Detect which cell encompasses the target text, then output its [x, y] center coordinate. 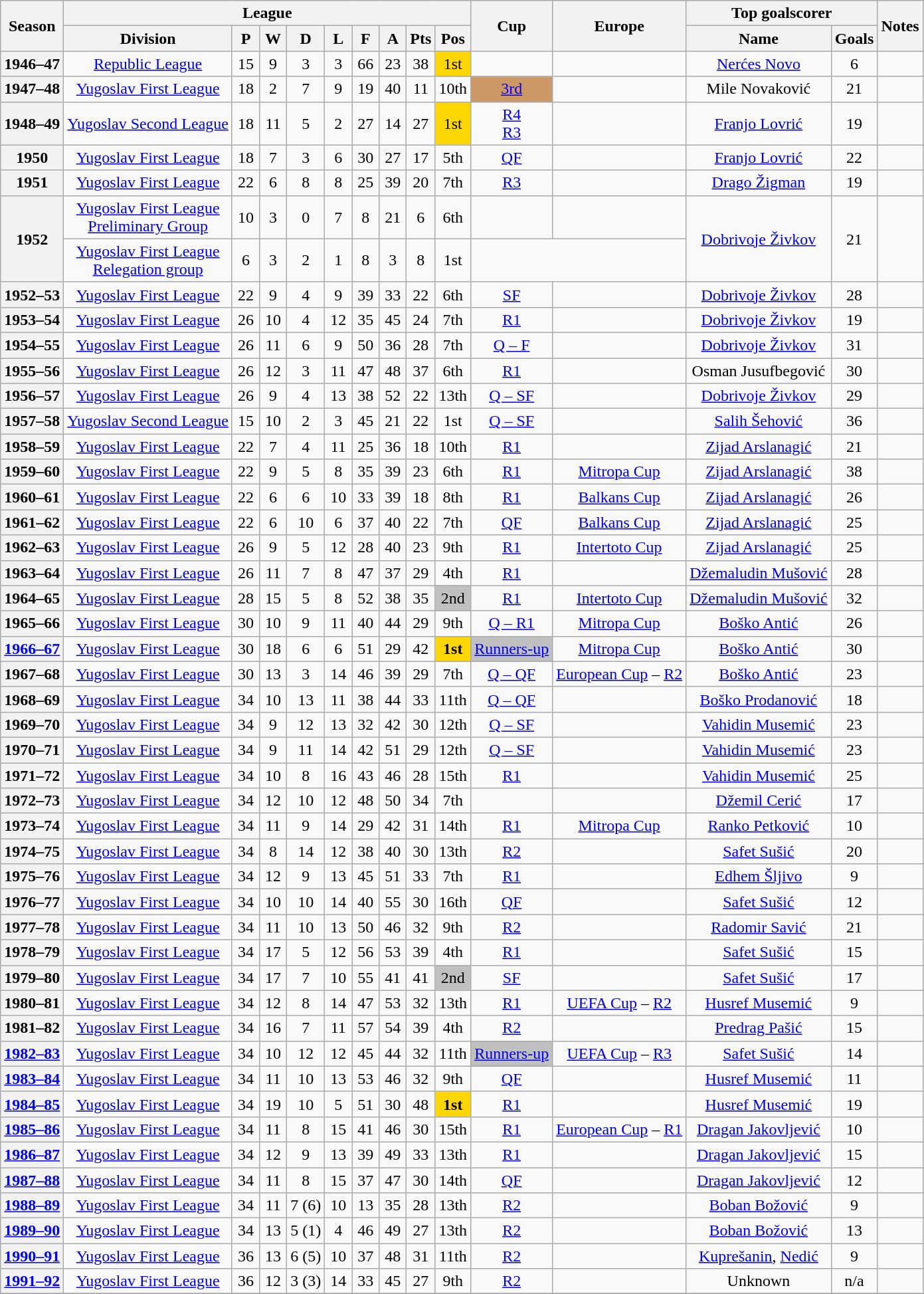
R3 [511, 183]
66 [365, 64]
Season [32, 26]
1967–68 [32, 674]
1960–61 [32, 497]
L [339, 39]
1974–75 [32, 851]
Boško Prodanović [759, 699]
1962–63 [32, 548]
1981–82 [32, 1028]
Nerćes Novo [759, 64]
Predrag Pašić [759, 1028]
1954–55 [32, 345]
W [274, 39]
43 [365, 776]
1965–66 [32, 623]
P [246, 39]
5th [453, 158]
6 (5) [306, 1256]
F [365, 39]
5 (1) [306, 1231]
Kuprešanin, Nedić [759, 1256]
Salih Šehović [759, 421]
Yugoslav First LeagueRelegation group [148, 261]
Pos [453, 39]
1956–57 [32, 396]
1985–86 [32, 1129]
A [393, 39]
n/a [854, 1281]
Q – F [511, 345]
1977–78 [32, 927]
UEFA Cup – R2 [619, 1003]
Pts [421, 39]
1964–65 [32, 598]
Q – R1 [511, 623]
UEFA Cup – R3 [619, 1053]
Osman Jusufbegović [759, 370]
1953–54 [32, 320]
Notes [900, 26]
1975–76 [32, 877]
1988–89 [32, 1206]
1955–56 [32, 370]
1952 [32, 239]
1968–69 [32, 699]
8th [453, 497]
Republic League [148, 64]
Drago Žigman [759, 183]
1 [339, 261]
7 (6) [306, 1206]
1959–60 [32, 472]
League [267, 13]
1990–91 [32, 1256]
1979–80 [32, 978]
Unknown [759, 1281]
1972–73 [32, 801]
Yugoslav First LeaguePreliminary Group [148, 217]
Name [759, 39]
1961–62 [32, 522]
Europe [619, 26]
1980–81 [32, 1003]
D [306, 39]
Cup [511, 26]
Radomir Savić [759, 927]
1969–70 [32, 724]
24 [421, 320]
Goals [854, 39]
1947–48 [32, 89]
1963–64 [32, 573]
Mile Novaković [759, 89]
1984–85 [32, 1104]
1946–47 [32, 64]
16th [453, 902]
Division [148, 39]
1950 [32, 158]
3rd [511, 89]
1991–92 [32, 1281]
1970–71 [32, 750]
54 [393, 1028]
1983–84 [32, 1079]
1966–67 [32, 649]
57 [365, 1028]
1989–90 [32, 1231]
European Cup – R2 [619, 674]
1958–59 [32, 447]
1986–87 [32, 1154]
1957–58 [32, 421]
R4R3 [511, 124]
Džemil Cerić [759, 801]
Edhem Šljivo [759, 877]
1976–77 [32, 902]
1952–53 [32, 294]
0 [306, 217]
Top goalscorer [782, 13]
1971–72 [32, 776]
Ranko Petković [759, 826]
European Cup – R1 [619, 1129]
1951 [32, 183]
1948–49 [32, 124]
3 (3) [306, 1281]
56 [365, 952]
1982–83 [32, 1053]
1987–88 [32, 1180]
1978–79 [32, 952]
1973–74 [32, 826]
